Locate the cell with the specified text and output its [X, Y] center coordinate. 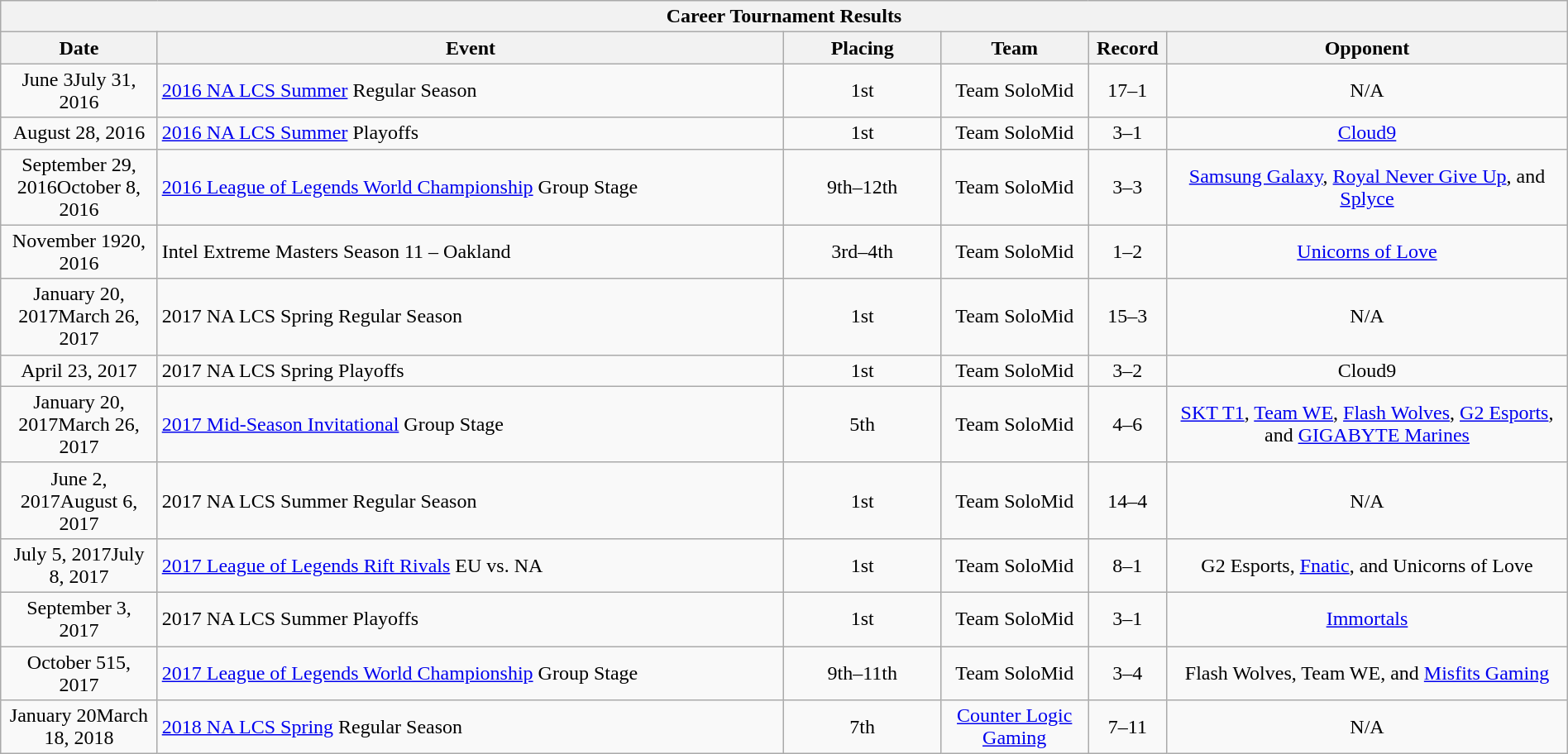
2017 Mid-Season Invitational Group Stage [471, 424]
2018 NA LCS Spring Regular Season [471, 728]
4–6 [1128, 424]
2017 League of Legends World Championship Group Stage [471, 673]
8–1 [1128, 565]
June 2, 2017August 6, 2017 [79, 500]
2017 NA LCS Spring Playoffs [471, 370]
2017 NA LCS Spring Regular Season [471, 317]
Flash Wolves, Team WE, and Misfits Gaming [1368, 673]
3rd–4th [862, 251]
2017 League of Legends Rift Rivals EU vs. NA [471, 565]
17–1 [1128, 91]
2016 NA LCS Summer Regular Season [471, 91]
1–2 [1128, 251]
January 20March 18, 2018 [79, 728]
2017 NA LCS Summer Playoffs [471, 618]
2016 League of Legends World Championship Group Stage [471, 187]
September 3, 2017 [79, 618]
June 3July 31, 2016 [79, 91]
October 515, 2017 [79, 673]
Date [79, 48]
SKT T1, Team WE, Flash Wolves, G2 Esports, and GIGABYTE Marines [1368, 424]
5th [862, 424]
7–11 [1128, 728]
Unicorns of Love [1368, 251]
9th–11th [862, 673]
Career Tournament Results [784, 17]
15–3 [1128, 317]
3–3 [1128, 187]
Counter Logic Gaming [1014, 728]
Opponent [1368, 48]
July 5, 2017July 8, 2017 [79, 565]
Samsung Galaxy, Royal Never Give Up, and Splyce [1368, 187]
9th–12th [862, 187]
Team [1014, 48]
September 29, 2016October 8, 2016 [79, 187]
August 28, 2016 [79, 133]
Intel Extreme Masters Season 11 – Oakland [471, 251]
3–4 [1128, 673]
Immortals [1368, 618]
November 1920, 2016 [79, 251]
Event [471, 48]
Record [1128, 48]
3–2 [1128, 370]
2017 NA LCS Summer Regular Season [471, 500]
Placing [862, 48]
7th [862, 728]
G2 Esports, Fnatic, and Unicorns of Love [1368, 565]
April 23, 2017 [79, 370]
14–4 [1128, 500]
2016 NA LCS Summer Playoffs [471, 133]
